Determine the [x, y] coordinate at the center of the cell enclosing the given text.  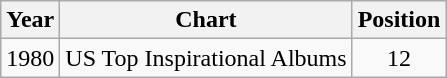
Position [399, 20]
US Top Inspirational Albums [206, 58]
1980 [30, 58]
Year [30, 20]
Chart [206, 20]
12 [399, 58]
